Provide the (x, y) coordinate of the cell's center where the given text is located.  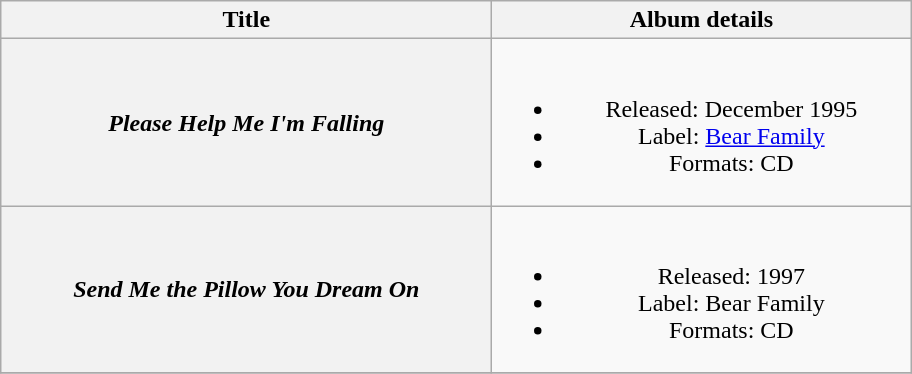
Send Me the Pillow You Dream On (246, 290)
Album details (702, 20)
Please Help Me I'm Falling (246, 122)
Released: December 1995Label: Bear FamilyFormats: CD (702, 122)
Released: 1997Label: Bear FamilyFormats: CD (702, 290)
Title (246, 20)
